Scan for the cell matching the given text and deliver its (X, Y) coordinate at center. 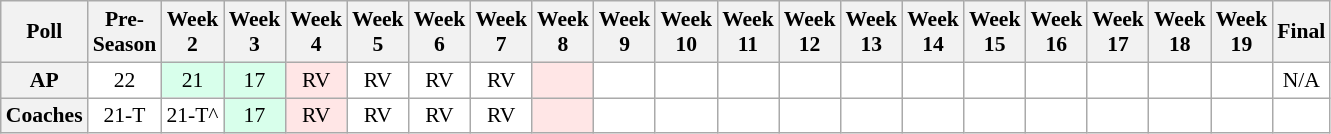
21-T^ (192, 116)
Coaches (44, 116)
Week7 (501, 32)
Week10 (686, 32)
Week16 (1057, 32)
Week12 (810, 32)
21-T (125, 116)
Week18 (1180, 32)
Week13 (871, 32)
Week9 (625, 32)
Week8 (563, 32)
AP (44, 80)
N/A (1301, 80)
Week14 (933, 32)
Week6 (440, 32)
Pre-Season (125, 32)
Week4 (316, 32)
Poll (44, 32)
Week5 (378, 32)
Week3 (255, 32)
Week19 (1242, 32)
Final (1301, 32)
Week17 (1118, 32)
Week11 (748, 32)
22 (125, 80)
21 (192, 80)
Week15 (995, 32)
Week2 (192, 32)
